Detect which cell encompasses the target text, then output its [X, Y] center coordinate. 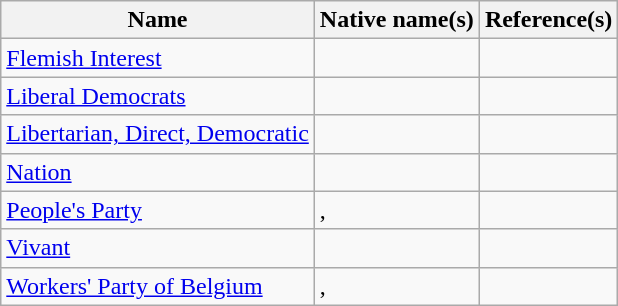
Reference(s) [548, 20]
Workers' Party of Belgium [158, 286]
Libertarian, Direct, Democratic [158, 134]
Vivant [158, 248]
Name [158, 20]
Nation [158, 172]
Native name(s) [396, 20]
Liberal Democrats [158, 96]
People's Party [158, 210]
Flemish Interest [158, 58]
